Locate the cell with the specified text and output its [x, y] center coordinate. 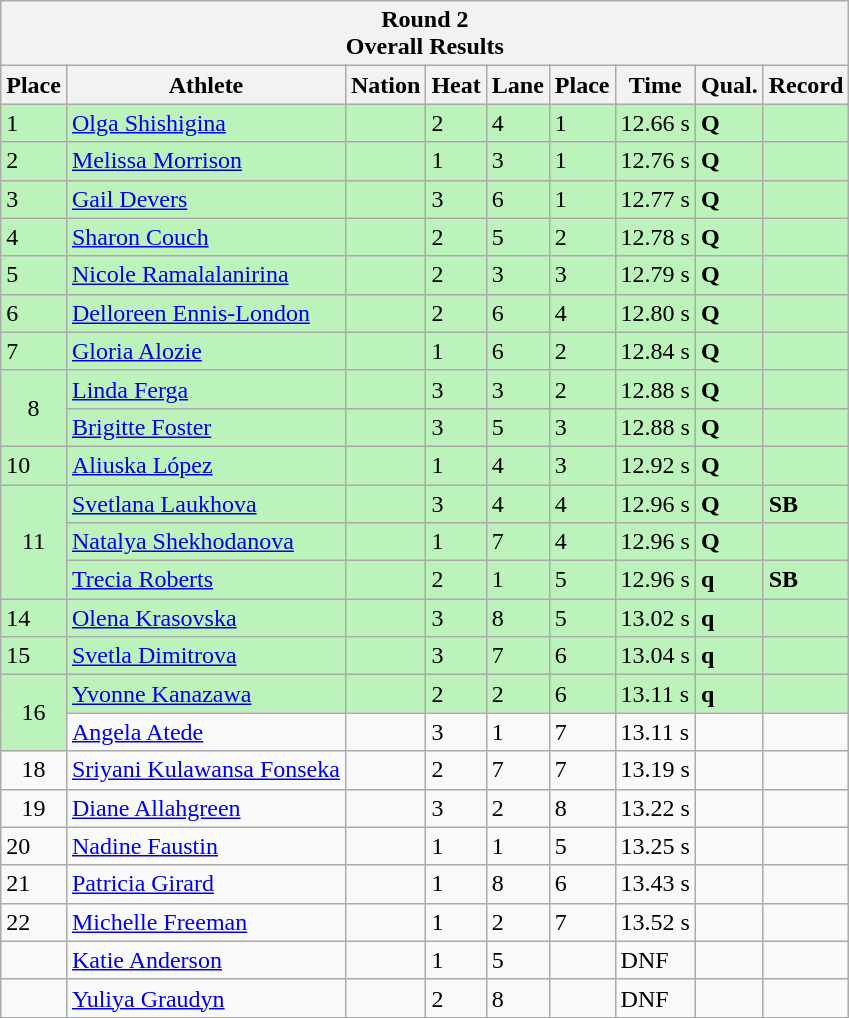
Gail Devers [206, 199]
16 [34, 713]
12.66 s [655, 123]
Olena Krasovska [206, 618]
Svetla Dimitrova [206, 656]
Trecia Roberts [206, 580]
Svetlana Laukhova [206, 503]
Nicole Ramalalanirina [206, 275]
18 [34, 770]
Record [806, 85]
Diane Allahgreen [206, 808]
12.78 s [655, 237]
Athlete [206, 85]
20 [34, 846]
Natalya Shekhodanova [206, 542]
Qual. [729, 85]
Michelle Freeman [206, 922]
13.22 s [655, 808]
Yvonne Kanazawa [206, 694]
13.04 s [655, 656]
Yuliya Graudyn [206, 998]
11 [34, 541]
13.19 s [655, 770]
Lane [518, 85]
Sharon Couch [206, 237]
13.02 s [655, 618]
21 [34, 884]
13.25 s [655, 846]
13.43 s [655, 884]
19 [34, 808]
Delloreen Ennis-London [206, 313]
14 [34, 618]
12.76 s [655, 161]
13.52 s [655, 922]
12.79 s [655, 275]
22 [34, 922]
12.77 s [655, 199]
Nation [385, 85]
Sriyani Kulawansa Fonseka [206, 770]
Gloria Alozie [206, 351]
Angela Atede [206, 732]
Brigitte Foster [206, 427]
12.92 s [655, 465]
12.84 s [655, 351]
15 [34, 656]
Katie Anderson [206, 960]
Nadine Faustin [206, 846]
Round 2 Overall Results [425, 34]
Heat [456, 85]
Olga Shishigina [206, 123]
Patricia Girard [206, 884]
Linda Ferga [206, 389]
Melissa Morrison [206, 161]
Time [655, 85]
Aliuska López [206, 465]
10 [34, 465]
12.80 s [655, 313]
